From the cell containing the given text, extract its center point as [X, Y] coordinate. 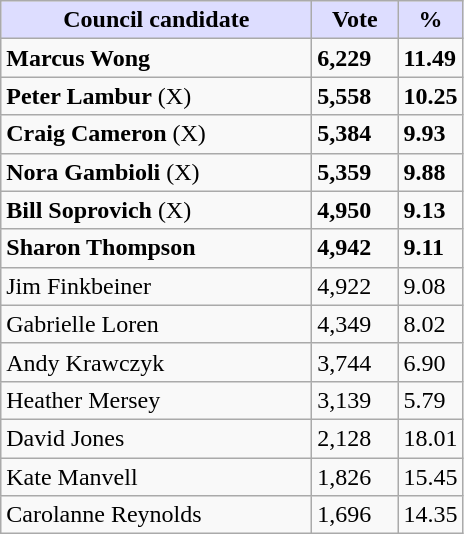
5,359 [355, 172]
11.49 [430, 58]
4,349 [355, 324]
Peter Lambur (X) [156, 96]
1,826 [355, 477]
Carolanne Reynolds [156, 515]
4,922 [355, 286]
Bill Soprovich (X) [156, 210]
9.11 [430, 248]
1,696 [355, 515]
Nora Gambioli (X) [156, 172]
4,950 [355, 210]
Kate Manvell [156, 477]
David Jones [156, 438]
8.02 [430, 324]
Vote [355, 20]
Heather Mersey [156, 400]
% [430, 20]
9.88 [430, 172]
4,942 [355, 248]
9.13 [430, 210]
14.35 [430, 515]
Jim Finkbeiner [156, 286]
Council candidate [156, 20]
15.45 [430, 477]
Gabrielle Loren [156, 324]
5.79 [430, 400]
3,139 [355, 400]
Andy Krawczyk [156, 362]
9.08 [430, 286]
5,384 [355, 134]
18.01 [430, 438]
3,744 [355, 362]
Craig Cameron (X) [156, 134]
Sharon Thompson [156, 248]
Marcus Wong [156, 58]
5,558 [355, 96]
9.93 [430, 134]
10.25 [430, 96]
2,128 [355, 438]
6.90 [430, 362]
6,229 [355, 58]
